Find where the given text appears and provide that cell's center as (X, Y) coordinate. 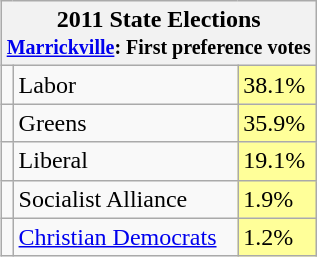
38.1% (278, 85)
1.2% (278, 237)
Liberal (126, 161)
Socialist Alliance (126, 199)
19.1% (278, 161)
Labor (126, 85)
35.9% (278, 123)
Greens (126, 123)
1.9% (278, 199)
2011 State ElectionsMarrickville: First preference votes (158, 34)
Christian Democrats (126, 237)
